Capture the cell that displays the provided text and extract its [X, Y] central coordinate. 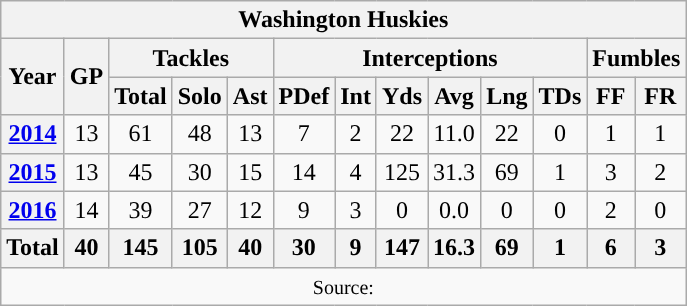
TDs [560, 96]
2014 [33, 134]
Avg [454, 96]
39 [141, 210]
FF [611, 96]
125 [402, 172]
Int [356, 96]
Year [33, 77]
105 [200, 248]
2015 [33, 172]
16.3 [454, 248]
Tackles [191, 58]
Ast [250, 96]
Fumbles [636, 58]
45 [141, 172]
31.3 [454, 172]
48 [200, 134]
12 [250, 210]
147 [402, 248]
GP [86, 77]
Source: [344, 286]
Solo [200, 96]
Washington Huskies [344, 20]
Lng [507, 96]
145 [141, 248]
15 [250, 172]
0.0 [454, 210]
6 [611, 248]
7 [304, 134]
61 [141, 134]
4 [356, 172]
27 [200, 210]
Interceptions [430, 58]
2016 [33, 210]
FR [660, 96]
Yds [402, 96]
PDef [304, 96]
11.0 [454, 134]
